Detect which cell encompasses the target text, then output its [x, y] center coordinate. 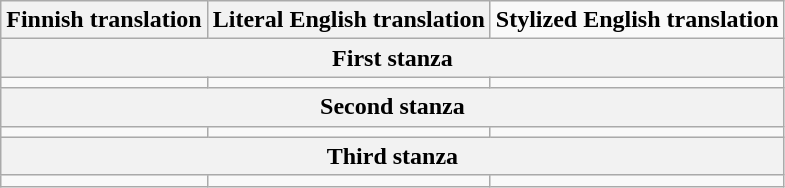
Finnish translation [104, 20]
Third stanza [392, 156]
First stanza [392, 58]
Second stanza [392, 107]
Literal English translation [348, 20]
Stylized English translation [637, 20]
